Detect which cell encompasses the target text, then output its [X, Y] center coordinate. 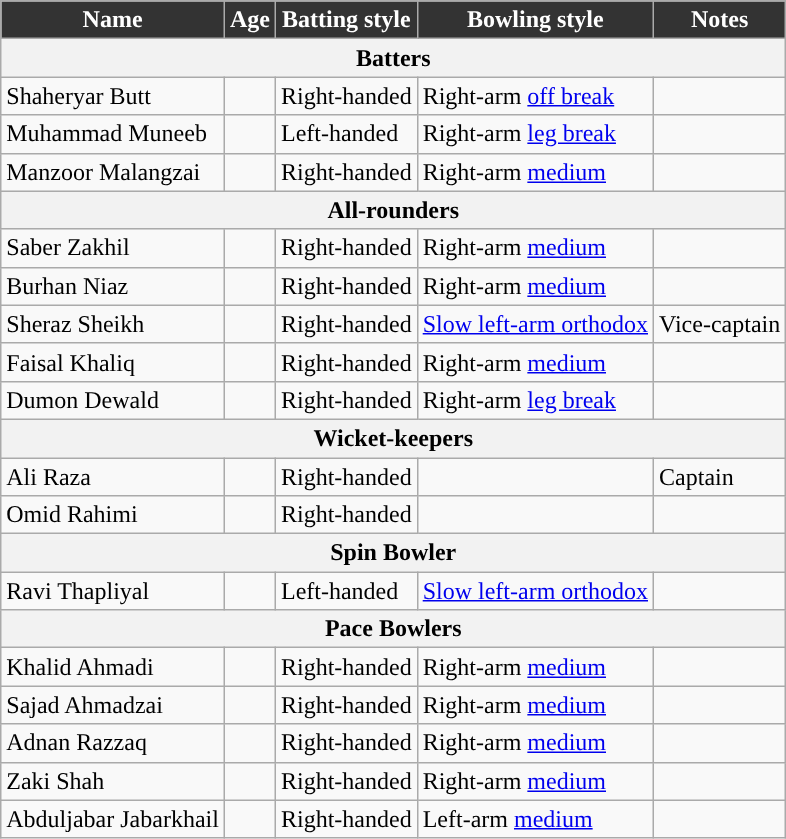
Bowling style [535, 20]
Right-arm off break [535, 96]
Name [113, 20]
Khalid Ahmadi [113, 667]
Notes [720, 20]
Wicket-keepers [394, 438]
Age [250, 20]
Captain [720, 477]
Left-arm medium [535, 819]
Dumon Dewald [113, 400]
Ravi Thapliyal [113, 591]
Muhammad Muneeb [113, 134]
Omid Rahimi [113, 515]
Manzoor Malangzai [113, 172]
Sheraz Sheikh [113, 324]
Adnan Razzaq [113, 743]
Vice-captain [720, 324]
Shaheryar Butt [113, 96]
Sajad Ahmadzai [113, 705]
Burhan Niaz [113, 286]
Abduljabar Jabarkhail [113, 819]
Saber Zakhil [113, 248]
Batters [394, 58]
Zaki Shah [113, 781]
Ali Raza [113, 477]
Batting style [346, 20]
Spin Bowler [394, 553]
All-rounders [394, 210]
Pace Bowlers [394, 629]
Faisal Khaliq [113, 362]
